Identify which cell holds the provided text, then report its [X, Y] central coordinate. 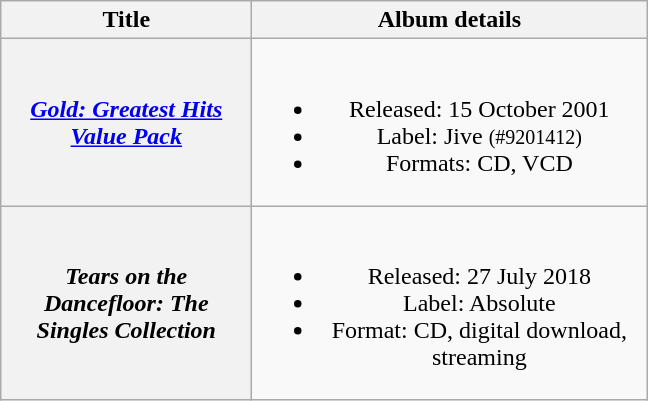
Title [126, 20]
Released: 15 October 2001Label: Jive (#9201412)Formats: CD, VCD [450, 122]
Gold: Greatest Hits Value Pack [126, 122]
Album details [450, 20]
Tears on the Dancefloor: The Singles Collection [126, 303]
Released: 27 July 2018Label: AbsoluteFormat: CD, digital download, streaming [450, 303]
